Capture the cell that displays the provided text and extract its [X, Y] central coordinate. 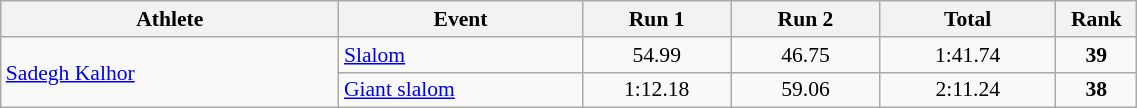
Run 2 [806, 19]
1:12.18 [656, 90]
Slalom [460, 55]
59.06 [806, 90]
38 [1096, 90]
Event [460, 19]
Giant slalom [460, 90]
Rank [1096, 19]
Athlete [170, 19]
39 [1096, 55]
54.99 [656, 55]
Total [968, 19]
46.75 [806, 55]
Run 1 [656, 19]
2:11.24 [968, 90]
1:41.74 [968, 55]
Sadegh Kalhor [170, 72]
